Pinpoint the cell where the given text exists, returning its (x, y) midpoint coordinate. 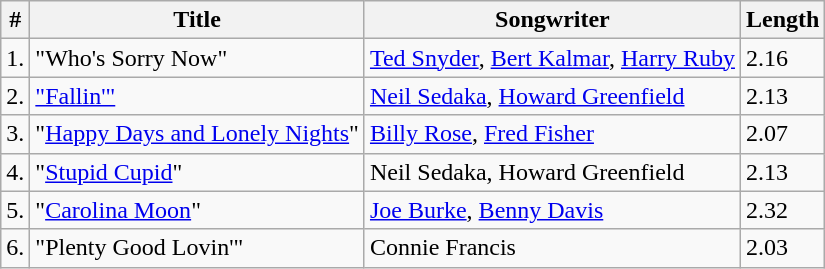
4. (16, 172)
Length (782, 20)
2.07 (782, 134)
"Carolina Moon" (198, 210)
# (16, 20)
2.16 (782, 58)
Songwriter (552, 20)
"Fallin'" (198, 96)
"Who's Sorry Now" (198, 58)
"Stupid Cupid" (198, 172)
Billy Rose, Fred Fisher (552, 134)
2.32 (782, 210)
Ted Snyder, Bert Kalmar, Harry Ruby (552, 58)
"Happy Days and Lonely Nights" (198, 134)
2. (16, 96)
1. (16, 58)
Title (198, 20)
5. (16, 210)
2.03 (782, 248)
3. (16, 134)
6. (16, 248)
Joe Burke, Benny Davis (552, 210)
Connie Francis (552, 248)
"Plenty Good Lovin'" (198, 248)
